Search for the cell housing the specified text and yield its (x, y) center coordinate. 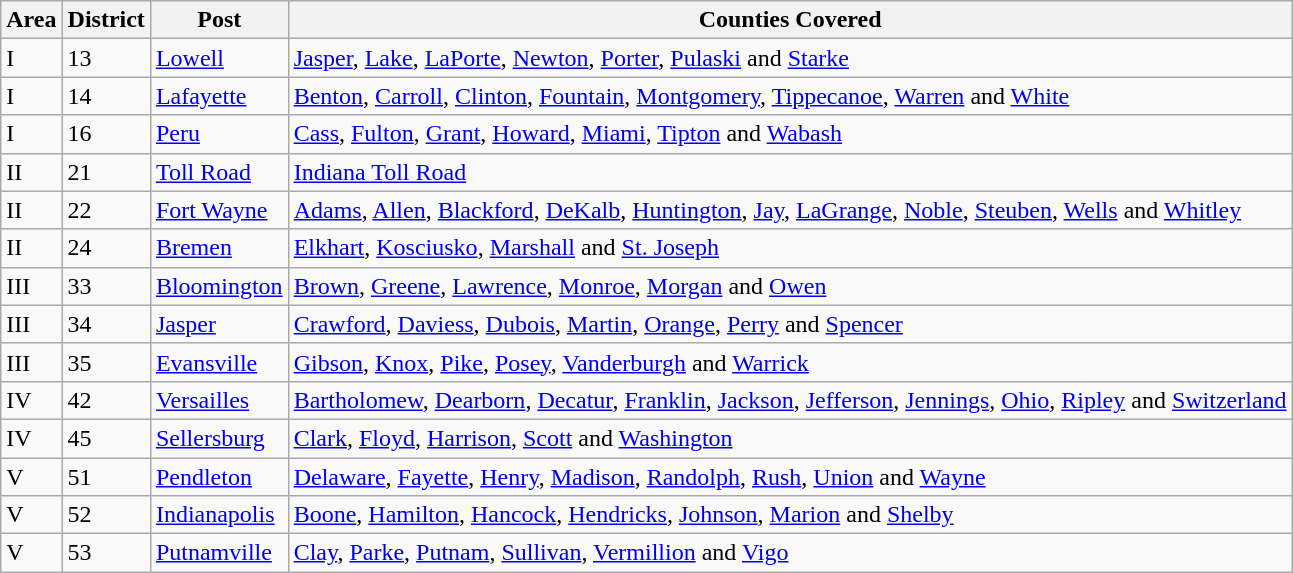
Crawford, Daviess, Dubois, Martin, Orange, Perry and Spencer (790, 324)
Sellersburg (219, 438)
35 (106, 362)
Boone, Hamilton, Hancock, Hendricks, Johnson, Marion and Shelby (790, 515)
24 (106, 248)
45 (106, 438)
33 (106, 286)
Gibson, Knox, Pike, Posey, Vanderburgh and Warrick (790, 362)
Elkhart, Kosciusko, Marshall and St. Joseph (790, 248)
Lafayette (219, 96)
Delaware, Fayette, Henry, Madison, Randolph, Rush, Union and Wayne (790, 477)
Cass, Fulton, Grant, Howard, Miami, Tipton and Wabash (790, 134)
42 (106, 400)
Indiana Toll Road (790, 172)
Benton, Carroll, Clinton, Fountain, Montgomery, Tippecanoe, Warren and White (790, 96)
Bremen (219, 248)
Bartholomew, Dearborn, Decatur, Franklin, Jackson, Jefferson, Jennings, Ohio, Ripley and Switzerland (790, 400)
Versailles (219, 400)
Brown, Greene, Lawrence, Monroe, Morgan and Owen (790, 286)
Indianapolis (219, 515)
Jasper (219, 324)
Evansville (219, 362)
16 (106, 134)
Putnamville (219, 553)
Area (32, 20)
22 (106, 210)
52 (106, 515)
Bloomington (219, 286)
Pendleton (219, 477)
Counties Covered (790, 20)
34 (106, 324)
51 (106, 477)
Clay, Parke, Putnam, Sullivan, Vermillion and Vigo (790, 553)
Toll Road (219, 172)
13 (106, 58)
53 (106, 553)
District (106, 20)
Lowell (219, 58)
Adams, Allen, Blackford, DeKalb, Huntington, Jay, LaGrange, Noble, Steuben, Wells and Whitley (790, 210)
Peru (219, 134)
Jasper, Lake, LaPorte, Newton, Porter, Pulaski and Starke (790, 58)
Clark, Floyd, Harrison, Scott and Washington (790, 438)
14 (106, 96)
21 (106, 172)
Post (219, 20)
Fort Wayne (219, 210)
